Provide the (X, Y) coordinate of the cell's center where the given text is located.  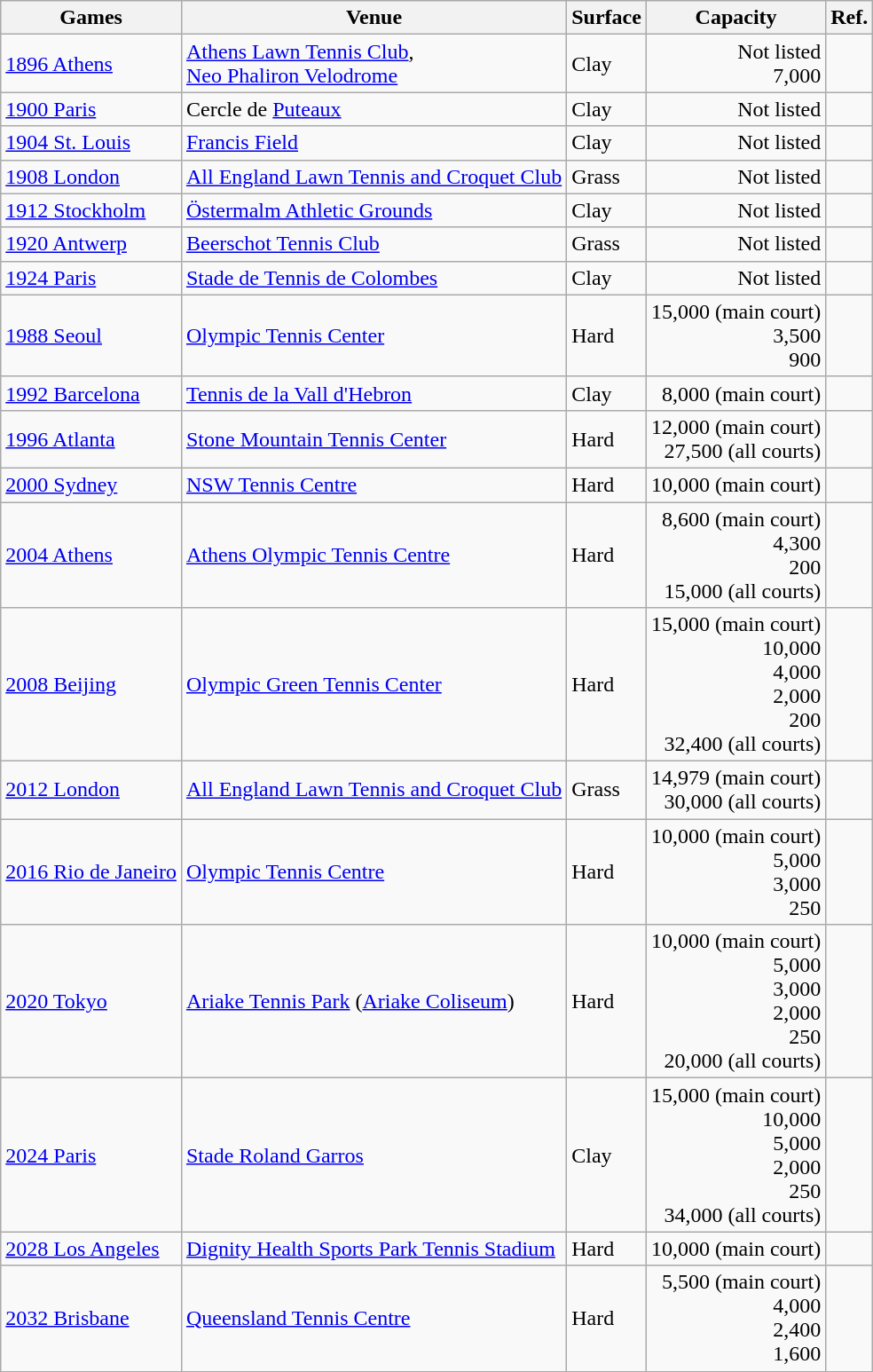
Beerschot Tennis Club (374, 244)
1920 Antwerp (91, 244)
Surface (607, 18)
Games (91, 18)
12,000 (main court)27,500 (all courts) (735, 438)
2028 Los Angeles (91, 1249)
Ariake Tennis Park (Ariake Coliseum) (374, 1001)
1896 Athens (91, 64)
8,000 (main court) (735, 393)
1988 Seoul (91, 335)
Tennis de la Vall d'Hebron (374, 393)
NSW Tennis Centre (374, 485)
15,000 (main court)3,500900 (735, 335)
Capacity (735, 18)
10,000 (main court)5,0003,0002,00025020,000 (all courts) (735, 1001)
5,500 (main court)4,0002,4001,600 (735, 1319)
1908 London (91, 177)
Ref. (850, 18)
2024 Paris (91, 1155)
Olympic Tennis Centre (374, 871)
1912 Stockholm (91, 210)
2000 Sydney (91, 485)
15,000 (main court)10,0005,0002,00025034,000 (all courts) (735, 1155)
1904 St. Louis (91, 143)
8,600 (main court)4,30020015,000 (all courts) (735, 556)
2032 Brisbane (91, 1319)
Cercle de Puteaux (374, 109)
Not listed7,000 (735, 64)
2012 London (91, 790)
Dignity Health Sports Park Tennis Stadium (374, 1249)
Östermalm Athletic Grounds (374, 210)
Venue (374, 18)
Francis Field (374, 143)
1992 Barcelona (91, 393)
Olympic Tennis Center (374, 335)
1900 Paris (91, 109)
Olympic Green Tennis Center (374, 685)
1924 Paris (91, 278)
1996 Atlanta (91, 438)
Stade de Tennis de Colombes (374, 278)
Queensland Tennis Centre (374, 1319)
2008 Beijing (91, 685)
10,000 (main court)5,0003,000250 (735, 871)
Stade Roland Garros (374, 1155)
Stone Mountain Tennis Center (374, 438)
14,979 (main court)30,000 (all courts) (735, 790)
15,000 (main court)10,0004,0002,00020032,400 (all courts) (735, 685)
Athens Olympic Tennis Centre (374, 556)
2004 Athens (91, 556)
Athens Lawn Tennis Club,Neo Phaliron Velodrome (374, 64)
2016 Rio de Janeiro (91, 871)
2020 Tokyo (91, 1001)
